Search for the cell housing the specified text and yield its (X, Y) center coordinate. 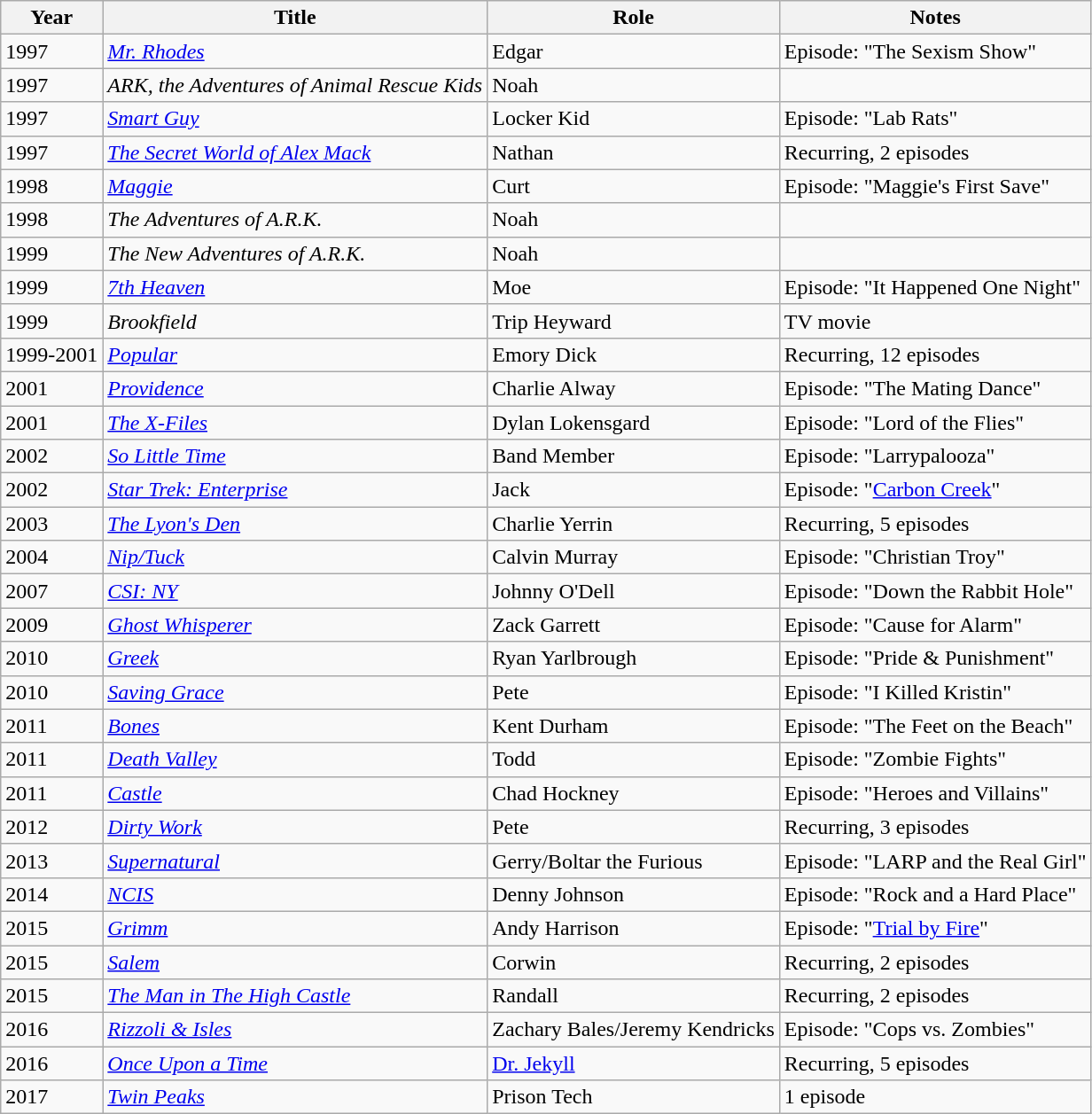
Recurring, 3 episodes (935, 827)
Episode: "The Mating Dance" (935, 388)
Denny Johnson (634, 894)
Twin Peaks (295, 1097)
Corwin (634, 962)
Episode: "Cause for Alarm" (935, 625)
Greek (295, 658)
Popular (295, 354)
NCIS (295, 894)
Episode: "Larrypalooza" (935, 456)
Brookfield (295, 321)
Kent Durham (634, 726)
Maggie (295, 186)
The X-Files (295, 423)
Episode: "LARP and the Real Girl" (935, 861)
The New Adventures of A.R.K. (295, 253)
2013 (51, 861)
Bones (295, 726)
Smart Guy (295, 119)
Dylan Lokensgard (634, 423)
Charlie Yerrin (634, 524)
2012 (51, 827)
Edgar (634, 51)
Andy Harrison (634, 928)
Dirty Work (295, 827)
Band Member (634, 456)
Episode: "Lord of the Flies" (935, 423)
2009 (51, 625)
2014 (51, 894)
1999-2001 (51, 354)
Trip Heyward (634, 321)
Moe (634, 287)
Episode: "Lab Rats" (935, 119)
Notes (935, 18)
Supernatural (295, 861)
TV movie (935, 321)
Emory Dick (634, 354)
Episode: "Trial by Fire" (935, 928)
Jack (634, 490)
Role (634, 18)
Episode: "Cops vs. Zombies" (935, 1030)
Salem (295, 962)
2004 (51, 557)
Episode: "Down the Rabbit Hole" (935, 591)
1 episode (935, 1097)
Episode: "It Happened One Night" (935, 287)
Episode: "Pride & Punishment" (935, 658)
Rizzoli & Isles (295, 1030)
Johnny O'Dell (634, 591)
Randall (634, 996)
Episode: "Christian Troy" (935, 557)
Zachary Bales/Jeremy Kendricks (634, 1030)
Episode: "Maggie's First Save" (935, 186)
Recurring, 12 episodes (935, 354)
Year (51, 18)
Gerry/Boltar the Furious (634, 861)
Dr. Jekyll (634, 1063)
Episode: "The Feet on the Beach" (935, 726)
Todd (634, 760)
Saving Grace (295, 692)
Calvin Murray (634, 557)
Providence (295, 388)
The Secret World of Alex Mack (295, 152)
Title (295, 18)
Ryan Yarlbrough (634, 658)
Episode: "The Sexism Show" (935, 51)
Curt (634, 186)
2007 (51, 591)
The Lyon's Den (295, 524)
CSI: NY (295, 591)
Ghost Whisperer (295, 625)
2003 (51, 524)
Death Valley (295, 760)
Charlie Alway (634, 388)
2017 (51, 1097)
Star Trek: Enterprise (295, 490)
So Little Time (295, 456)
Episode: "Zombie Fights" (935, 760)
Episode: "Rock and a Hard Place" (935, 894)
Nip/Tuck (295, 557)
Episode: "Carbon Creek" (935, 490)
Episode: "Heroes and Villains" (935, 793)
7th Heaven (295, 287)
Episode: "I Killed Kristin" (935, 692)
Grimm (295, 928)
Zack Garrett (634, 625)
Nathan (634, 152)
Castle (295, 793)
Locker Kid (634, 119)
Mr. Rhodes (295, 51)
Chad Hockney (634, 793)
The Man in The High Castle (295, 996)
ARK, the Adventures of Animal Rescue Kids (295, 85)
The Adventures of A.R.K. (295, 220)
Once Upon a Time (295, 1063)
Prison Tech (634, 1097)
